Identify which cell holds the provided text, then report its [x, y] central coordinate. 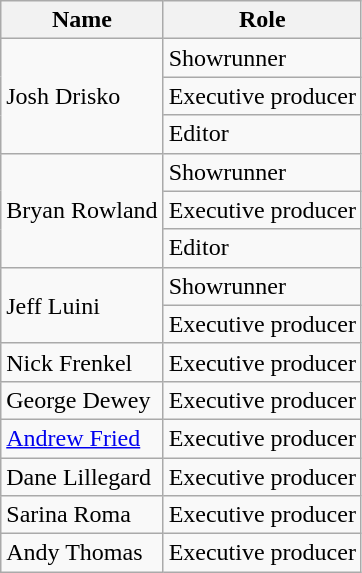
Sarina Roma [82, 515]
Josh Drisko [82, 96]
Bryan Rowland [82, 210]
Role [262, 20]
Andrew Fried [82, 438]
Nick Frenkel [82, 362]
Jeff Luini [82, 305]
George Dewey [82, 400]
Name [82, 20]
Andy Thomas [82, 553]
Dane Lillegard [82, 477]
